Detect which cell encompasses the target text, then output its (X, Y) center coordinate. 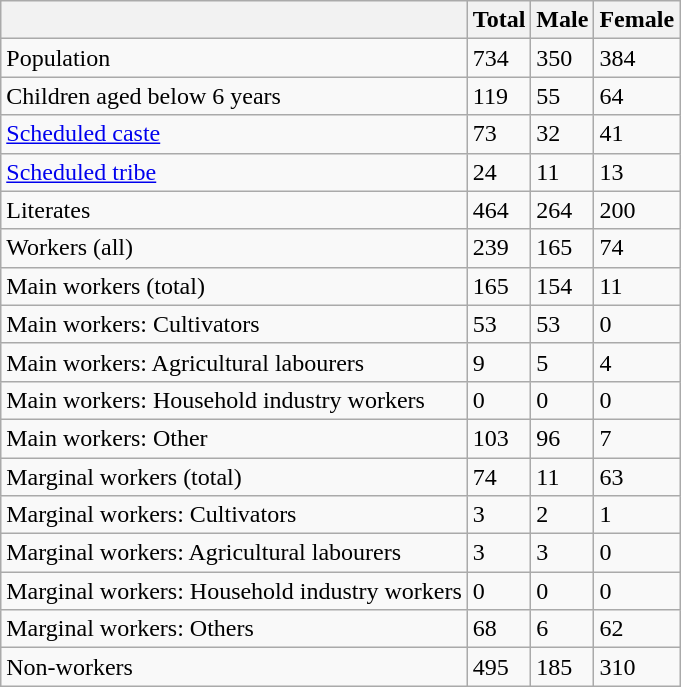
64 (637, 96)
Main workers: Household industry workers (234, 400)
119 (499, 96)
154 (562, 286)
Children aged below 6 years (234, 96)
Workers (all) (234, 248)
Non-workers (234, 667)
9 (499, 362)
7 (637, 438)
Female (637, 20)
103 (499, 438)
1 (637, 515)
Scheduled caste (234, 134)
Male (562, 20)
Marginal workers: Others (234, 629)
73 (499, 134)
13 (637, 172)
Main workers: Other (234, 438)
Marginal workers: Household industry workers (234, 591)
Main workers: Cultivators (234, 324)
Marginal workers: Agricultural labourers (234, 553)
350 (562, 58)
264 (562, 210)
Main workers: Agricultural labourers (234, 362)
239 (499, 248)
200 (637, 210)
185 (562, 667)
734 (499, 58)
41 (637, 134)
Marginal workers (total) (234, 477)
384 (637, 58)
6 (562, 629)
55 (562, 96)
2 (562, 515)
464 (499, 210)
Main workers (total) (234, 286)
4 (637, 362)
5 (562, 362)
68 (499, 629)
Marginal workers: Cultivators (234, 515)
310 (637, 667)
Total (499, 20)
62 (637, 629)
63 (637, 477)
495 (499, 667)
Population (234, 58)
Scheduled tribe (234, 172)
24 (499, 172)
32 (562, 134)
96 (562, 438)
Literates (234, 210)
